Detect which cell encompasses the target text, then output its (X, Y) center coordinate. 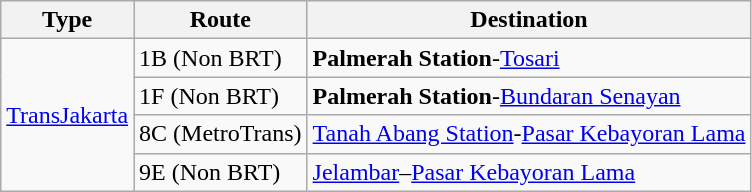
TransJakarta (68, 115)
1F (Non BRT) (221, 96)
9E (Non BRT) (221, 172)
Destination (529, 20)
Jelambar–Pasar Kebayoran Lama (529, 172)
Palmerah Station-Tosari (529, 58)
Palmerah Station-Bundaran Senayan (529, 96)
1B (Non BRT) (221, 58)
Route (221, 20)
Tanah Abang Station-Pasar Kebayoran Lama (529, 134)
Type (68, 20)
8C (MetroTrans) (221, 134)
